Determine the (x, y) coordinate at the center of the cell enclosing the given text.  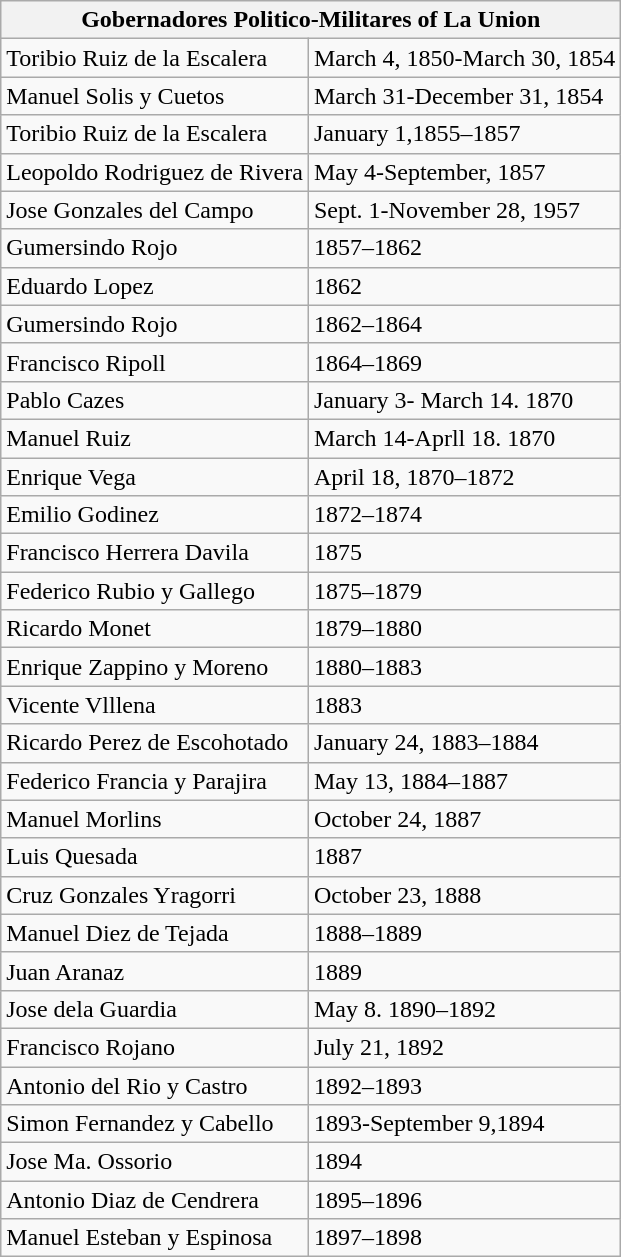
1875 (464, 553)
Enrique Zappino y Moreno (155, 667)
1879–1880 (464, 629)
Francisco Rojano (155, 1047)
May 8. 1890–1892 (464, 1009)
Luis Quesada (155, 857)
Francisco Ripoll (155, 362)
October 24, 1887 (464, 819)
April 18, 1870–1872 (464, 477)
Leopoldo Rodriguez de Rivera (155, 172)
Jose Gonzales del Campo (155, 210)
July 21, 1892 (464, 1047)
Simon Fernandez y Cabello (155, 1124)
Juan Aranaz (155, 971)
May 13, 1884–1887 (464, 781)
Antonio del Rio y Castro (155, 1085)
1862–1864 (464, 324)
Enrique Vega (155, 477)
1872–1874 (464, 515)
1862 (464, 286)
Jose Ma. Ossorio (155, 1162)
March 4, 1850-March 30, 1854 (464, 58)
Gobernadores Politico-Militares of La Union (311, 20)
Ricardo Perez de Escohotado (155, 743)
Jose dela Guardia (155, 1009)
January 1,1855–1857 (464, 134)
Ricardo Monet (155, 629)
January 24, 1883–1884 (464, 743)
1880–1883 (464, 667)
May 4-September, 1857 (464, 172)
Eduardo Lopez (155, 286)
Manuel Diez de Tejada (155, 933)
1864–1869 (464, 362)
Federico Francia y Parajira (155, 781)
1895–1896 (464, 1200)
Sept. 1-November 28, 1957 (464, 210)
1887 (464, 857)
1888–1889 (464, 933)
1889 (464, 971)
1893-September 9,1894 (464, 1124)
Manuel Morlins (155, 819)
1897–1898 (464, 1238)
1894 (464, 1162)
Federico Rubio y Gallego (155, 591)
Emilio Godinez (155, 515)
March 31-December 31, 1854 (464, 96)
1875–1879 (464, 591)
Antonio Diaz de Cendrera (155, 1200)
1883 (464, 705)
January 3- March 14. 1870 (464, 400)
October 23, 1888 (464, 895)
March 14-Aprll 18. 1870 (464, 438)
1857–1862 (464, 248)
Vicente Vlllena (155, 705)
Francisco Herrera Davila (155, 553)
Manuel Solis y Cuetos (155, 96)
1892–1893 (464, 1085)
Pablo Cazes (155, 400)
Cruz Gonzales Yragorri (155, 895)
Manuel Esteban y Espinosa (155, 1238)
Manuel Ruiz (155, 438)
